Return (X, Y) of the center of cell containing provided text 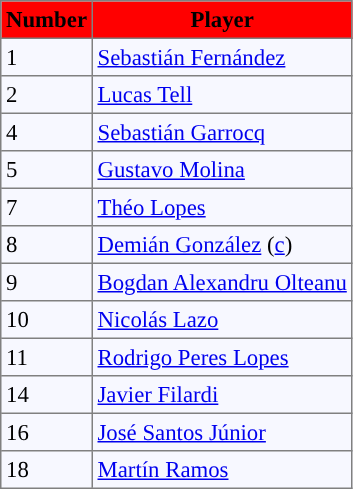
Théo Lopes (222, 207)
Lucas Tell (222, 95)
9 (47, 282)
Martín Ramos (222, 470)
Demián González (c) (222, 245)
10 (47, 320)
Player (222, 20)
2 (47, 95)
Bogdan Alexandru Olteanu (222, 282)
Nicolás Lazo (222, 320)
Sebastián Garrocq (222, 132)
Sebastián Fernández (222, 57)
16 (47, 432)
18 (47, 470)
Rodrigo Peres Lopes (222, 357)
5 (47, 170)
Gustavo Molina (222, 170)
Number (47, 20)
4 (47, 132)
Javier Filardi (222, 395)
1 (47, 57)
8 (47, 245)
7 (47, 207)
José Santos Júnior (222, 432)
14 (47, 395)
11 (47, 357)
